Provide the (x, y) coordinate of the cell's center where the given text is located.  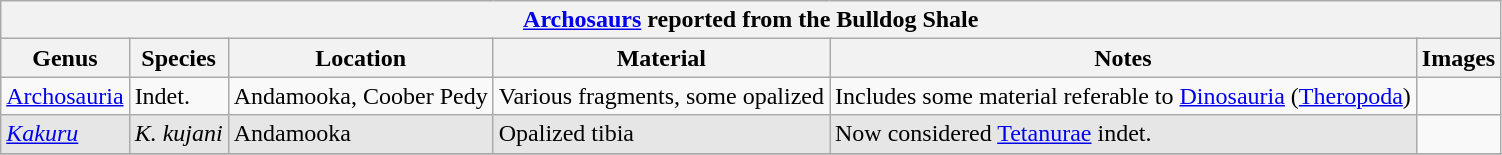
Images (1458, 58)
Now considered Tetanurae indet. (1124, 134)
Opalized tibia (661, 134)
Andamooka, Coober Pedy (360, 96)
Species (178, 58)
Kakuru (65, 134)
Archosaurs reported from the Bulldog Shale (751, 20)
Material (661, 58)
Includes some material referable to Dinosauria (Theropoda) (1124, 96)
Location (360, 58)
Archosauria (65, 96)
Indet. (178, 96)
Andamooka (360, 134)
Genus (65, 58)
Notes (1124, 58)
Various fragments, some opalized (661, 96)
K. kujani (178, 134)
